Locate the cell with the specified text and output its [x, y] center coordinate. 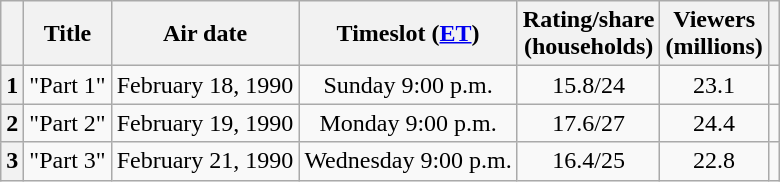
Air date [205, 34]
"Part 3" [68, 161]
February 19, 1990 [205, 123]
1 [12, 85]
17.6/27 [588, 123]
Rating/share(households) [588, 34]
"Part 1" [68, 85]
24.4 [714, 123]
"Part 2" [68, 123]
February 18, 1990 [205, 85]
Wednesday 9:00 p.m. [408, 161]
16.4/25 [588, 161]
3 [12, 161]
15.8/24 [588, 85]
February 21, 1990 [205, 161]
Sunday 9:00 p.m. [408, 85]
Title [68, 34]
Timeslot (ET) [408, 34]
Monday 9:00 p.m. [408, 123]
2 [12, 123]
Viewers(millions) [714, 34]
22.8 [714, 161]
23.1 [714, 85]
